For the text-containing cell, return its midpoint in (x, y) coordinate format. 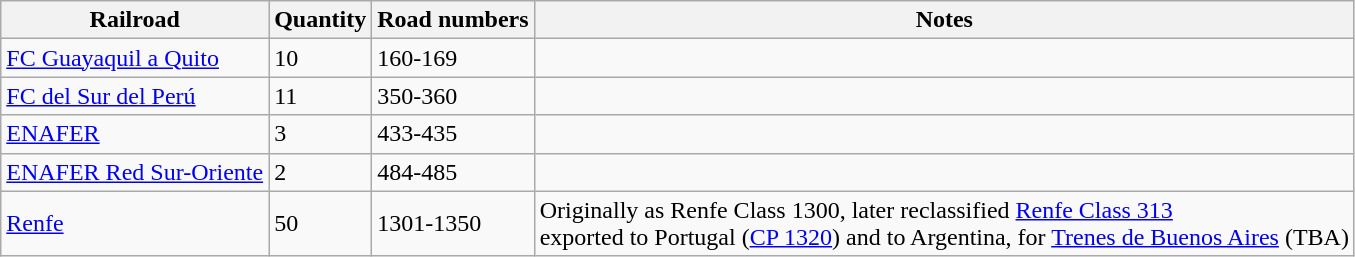
2 (320, 172)
ENAFER (135, 134)
11 (320, 96)
ENAFER Red Sur-Oriente (135, 172)
350-360 (453, 96)
484-485 (453, 172)
50 (320, 224)
160-169 (453, 58)
3 (320, 134)
Originally as Renfe Class 1300, later reclassified Renfe Class 313exported to Portugal (CP 1320) and to Argentina, for Trenes de Buenos Aires (TBA) (944, 224)
Road numbers (453, 20)
FC del Sur del Perú (135, 96)
Quantity (320, 20)
Notes (944, 20)
FC Guayaquil a Quito (135, 58)
Railroad (135, 20)
Renfe (135, 224)
433-435 (453, 134)
1301-1350 (453, 224)
10 (320, 58)
